From the cell containing the given text, extract its center point as [X, Y] coordinate. 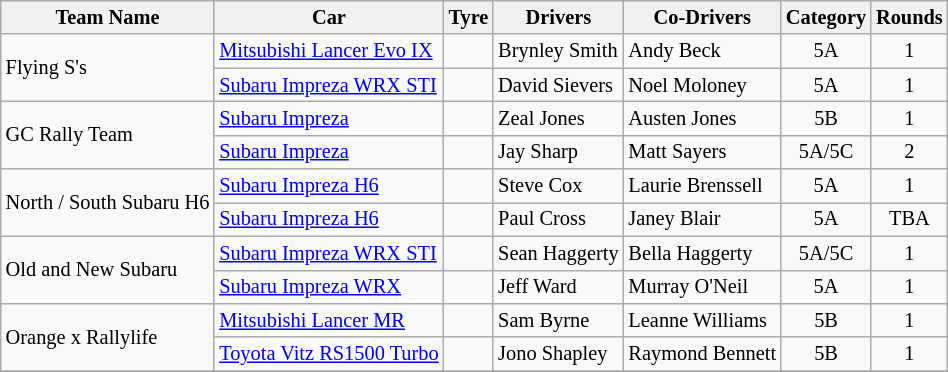
GC Rally Team [108, 134]
2 [910, 152]
Tyre [469, 17]
Matt Sayers [702, 152]
Jay Sharp [558, 152]
Old and New Subaru [108, 270]
Subaru Impreza WRX [328, 287]
Toyota Vitz RS1500 Turbo [328, 354]
Bella Haggerty [702, 253]
Sam Byrne [558, 320]
Laurie Brenssell [702, 186]
Brynley Smith [558, 51]
Andy Beck [702, 51]
Mitsubishi Lancer Evo IX [328, 51]
Leanne Williams [702, 320]
Paul Cross [558, 219]
Zeal Jones [558, 118]
North / South Subaru H6 [108, 202]
Orange x Rallylife [108, 336]
Category [826, 17]
Drivers [558, 17]
Jono Shapley [558, 354]
Flying S's [108, 68]
Car [328, 17]
Rounds [910, 17]
Mitsubishi Lancer MR [328, 320]
Steve Cox [558, 186]
TBA [910, 219]
Austen Jones [702, 118]
Team Name [108, 17]
David Sievers [558, 85]
Janey Blair [702, 219]
Noel Moloney [702, 85]
Raymond Bennett [702, 354]
Jeff Ward [558, 287]
Co-Drivers [702, 17]
Murray O'Neil [702, 287]
Sean Haggerty [558, 253]
